Find where the given text appears and provide that cell's center as [x, y] coordinate. 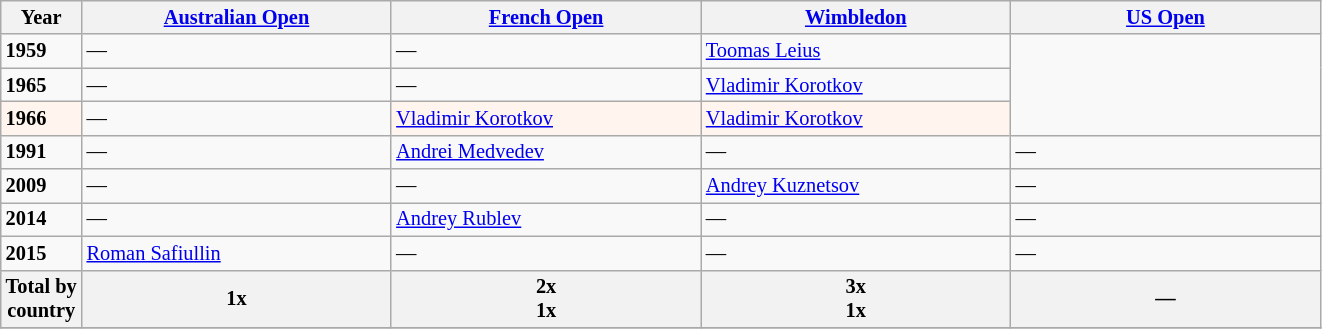
2015 [42, 253]
1x [237, 299]
2x 1x [546, 299]
Roman Safiullin [237, 253]
Australian Open [237, 17]
French Open [546, 17]
1966 [42, 118]
Toomas Leius [856, 51]
Year [42, 17]
Wimbledon [856, 17]
1959 [42, 51]
2014 [42, 219]
Total by country [42, 299]
US Open [1166, 17]
1991 [42, 152]
Andrey Rublev [546, 219]
2009 [42, 186]
3x 1x [856, 299]
Andrey Kuznetsov [856, 186]
1965 [42, 85]
Andrei Medvedev [546, 152]
